From the cell containing the given text, extract its center point as [x, y] coordinate. 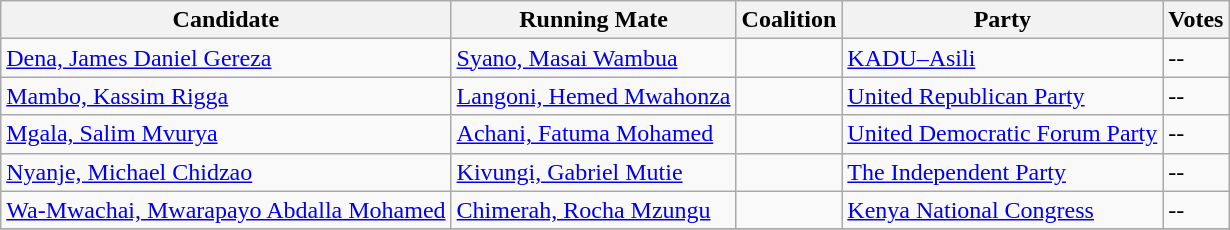
Chimerah, Rocha Mzungu [594, 210]
Kenya National Congress [1002, 210]
Dena, James Daniel Gereza [226, 58]
Party [1002, 20]
Votes [1196, 20]
Candidate [226, 20]
Langoni, Hemed Mwahonza [594, 96]
Achani, Fatuma Mohamed [594, 134]
Syano, Masai Wambua [594, 58]
Kivungi, Gabriel Mutie [594, 172]
Nyanje, Michael Chidzao [226, 172]
Mambo, Kassim Rigga [226, 96]
Running Mate [594, 20]
Coalition [789, 20]
United Democratic Forum Party [1002, 134]
KADU–Asili [1002, 58]
Wa-Mwachai, Mwarapayo Abdalla Mohamed [226, 210]
The Independent Party [1002, 172]
United Republican Party [1002, 96]
Mgala, Salim Mvurya [226, 134]
